Detect which cell encompasses the target text, then output its (X, Y) center coordinate. 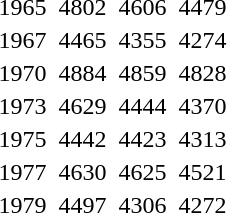
4423 (142, 139)
4355 (142, 40)
4630 (82, 172)
4884 (82, 73)
4465 (82, 40)
4625 (142, 172)
4629 (82, 106)
4444 (142, 106)
4859 (142, 73)
4442 (82, 139)
